Return the (x, y) coordinate for the center point of the cell that contains the specified text.  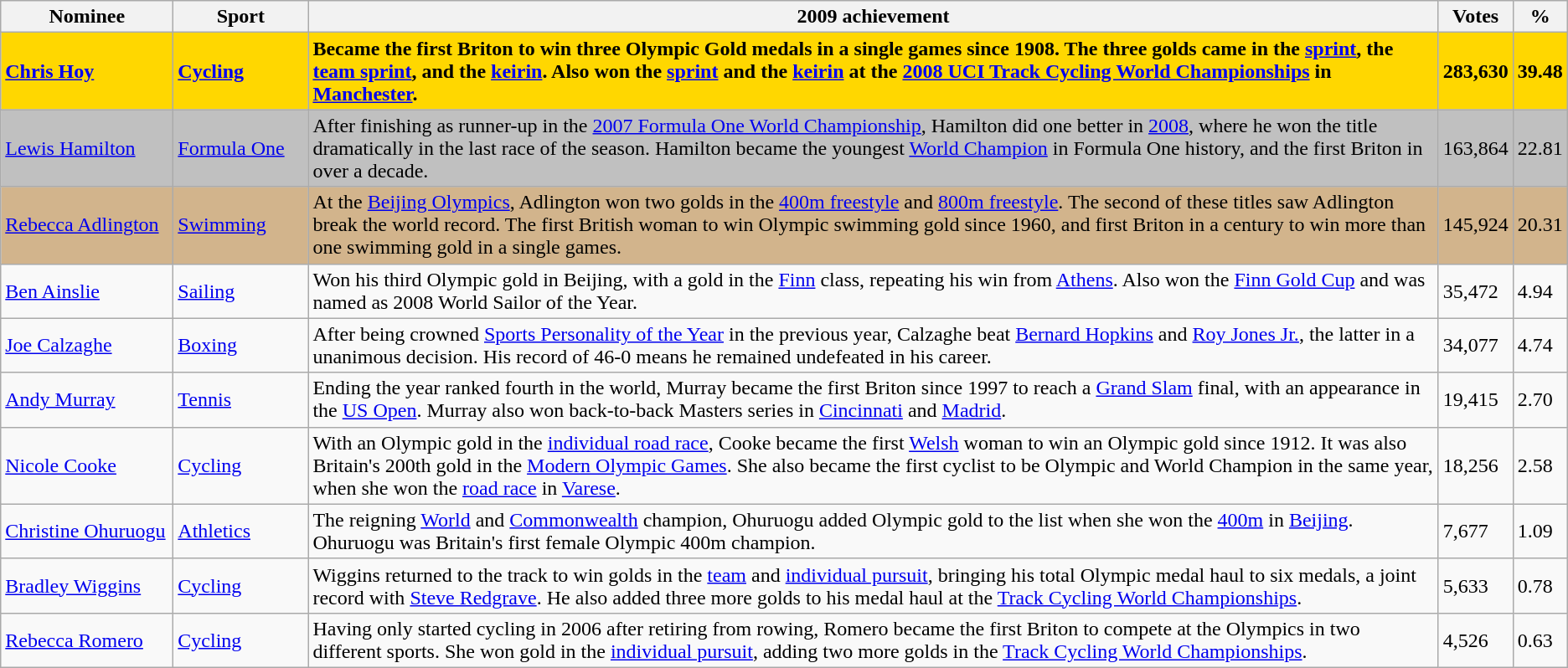
Christine Ohuruogu (87, 531)
2.70 (1540, 400)
Nicole Cooke (87, 465)
283,630 (1476, 71)
Tennis (241, 400)
Rebecca Romero (87, 640)
34,077 (1476, 345)
19,415 (1476, 400)
2.58 (1540, 465)
22.81 (1540, 148)
0.78 (1540, 586)
Sport (241, 17)
Andy Murray (87, 400)
7,677 (1476, 531)
18,256 (1476, 465)
Athletics (241, 531)
5,633 (1476, 586)
2009 achievement (873, 17)
Votes (1476, 17)
Chris Hoy (87, 71)
Ben Ainslie (87, 291)
% (1540, 17)
4.94 (1540, 291)
Lewis Hamilton (87, 148)
Formula One (241, 148)
Rebecca Adlington (87, 225)
Swimming (241, 225)
145,924 (1476, 225)
0.63 (1540, 640)
1.09 (1540, 531)
Bradley Wiggins (87, 586)
20.31 (1540, 225)
39.48 (1540, 71)
Joe Calzaghe (87, 345)
35,472 (1476, 291)
Nominee (87, 17)
Sailing (241, 291)
163,864 (1476, 148)
4.74 (1540, 345)
Boxing (241, 345)
4,526 (1476, 640)
